Return the (X, Y) coordinate for the center point of the cell that contains the specified text.  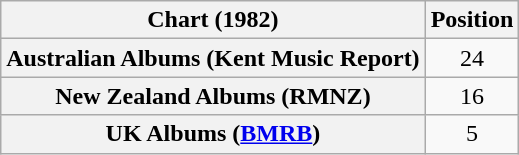
24 (472, 58)
Chart (1982) (213, 20)
Australian Albums (Kent Music Report) (213, 58)
UK Albums (BMRB) (213, 134)
5 (472, 134)
New Zealand Albums (RMNZ) (213, 96)
Position (472, 20)
16 (472, 96)
